Output the [x, y] coordinate of the center of the cell containing the given text.  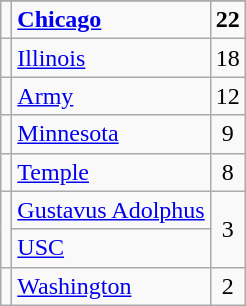
18 [228, 58]
Temple [111, 172]
Chicago [111, 20]
Gustavus Adolphus [111, 210]
USC [111, 248]
2 [228, 286]
3 [228, 229]
Washington [111, 286]
22 [228, 20]
Army [111, 96]
Illinois [111, 58]
Minnesota [111, 134]
9 [228, 134]
8 [228, 172]
12 [228, 96]
